Search for the cell housing the specified text and yield its (x, y) center coordinate. 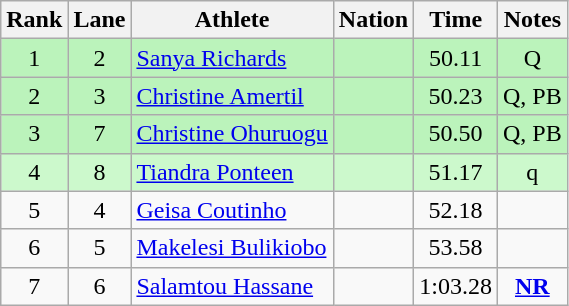
NR (532, 286)
Christine Ohuruogu (232, 134)
Nation (373, 20)
Christine Amertil (232, 96)
1 (34, 58)
50.50 (456, 134)
q (532, 172)
Sanya Richards (232, 58)
51.17 (456, 172)
Athlete (232, 20)
1:03.28 (456, 286)
Salamtou Hassane (232, 286)
Q (532, 58)
53.58 (456, 248)
Lane (100, 20)
Notes (532, 20)
52.18 (456, 210)
50.23 (456, 96)
Tiandra Ponteen (232, 172)
Rank (34, 20)
Makelesi Bulikiobo (232, 248)
50.11 (456, 58)
Geisa Coutinho (232, 210)
8 (100, 172)
Time (456, 20)
